Scan for the cell matching the given text and deliver its [x, y] coordinate at center. 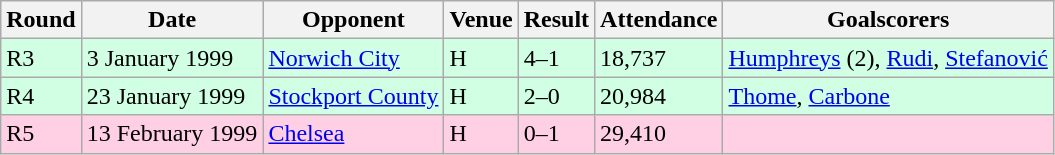
4–1 [556, 58]
Opponent [354, 20]
Norwich City [354, 58]
Stockport County [354, 96]
Venue [481, 20]
Date [172, 20]
Chelsea [354, 134]
R3 [41, 58]
2–0 [556, 96]
18,737 [659, 58]
Round [41, 20]
3 January 1999 [172, 58]
20,984 [659, 96]
0–1 [556, 134]
13 February 1999 [172, 134]
R4 [41, 96]
Thome, Carbone [888, 96]
Humphreys (2), Rudi, Stefanović [888, 58]
29,410 [659, 134]
23 January 1999 [172, 96]
Attendance [659, 20]
Result [556, 20]
Goalscorers [888, 20]
R5 [41, 134]
